Locate the cell with the specified text and output its (X, Y) center coordinate. 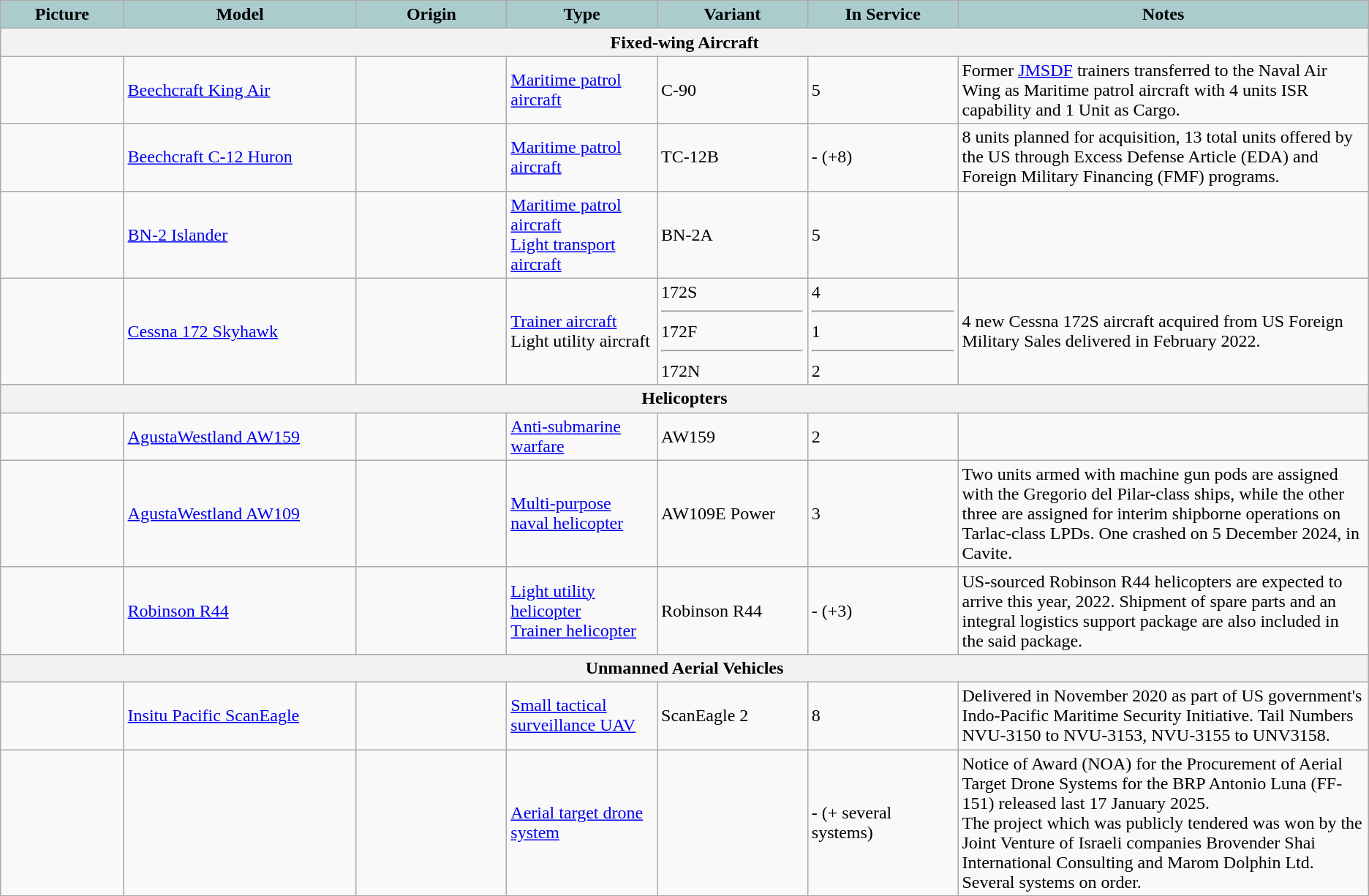
412 (883, 331)
Anti-submarine warfare (582, 436)
Small tactical surveillance UAV (582, 715)
Unmanned Aerial Vehicles (684, 668)
Former JMSDF trainers transferred to the Naval Air Wing as Maritime patrol aircraft with 4 units ISR capability and 1 Unit as Cargo. (1163, 90)
- (+8) (883, 157)
Origin (431, 15)
Light utility helicopterTrainer helicopter (582, 610)
Variant (733, 15)
Helicopters (684, 399)
TC-12B (733, 157)
AgustaWestland AW159 (240, 436)
172S172F172N (733, 331)
Fixed-wing Aircraft (684, 42)
Insitu Pacific ScanEagle (240, 715)
3 (883, 513)
Trainer aircraftLight utility aircraft (582, 331)
BN-2 Islander (240, 234)
AgustaWestland AW109 (240, 513)
Notes (1163, 15)
Picture (62, 15)
8 units planned for acquisition, 13 total units offered by the US through Excess Defense Article (EDA) and Foreign Military Financing (FMF) programs. (1163, 157)
Beechcraft King Air (240, 90)
- (+ several systems) (883, 822)
C-90 (733, 90)
Beechcraft C-12 Huron (240, 157)
Cessna 172 Skyhawk (240, 331)
AW109E Power (733, 513)
In Service (883, 15)
Multi-purpose naval helicopter (582, 513)
AW159 (733, 436)
2 (883, 436)
ScanEagle 2 (733, 715)
Maritime patrol aircraftLight transport aircraft (582, 234)
4 new Cessna 172S aircraft acquired from US Foreign Military Sales delivered in February 2022. (1163, 331)
8 (883, 715)
- (+3) (883, 610)
BN-2A (733, 234)
Model (240, 15)
Type (582, 15)
Aerial target drone system (582, 822)
